For the text-containing cell, return its midpoint in [x, y] coordinate format. 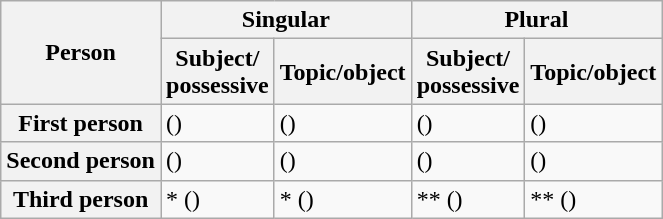
First person [81, 123]
Second person [81, 161]
Singular [286, 20]
Person [81, 52]
Plural [536, 20]
Third person [81, 199]
